Provide the [X, Y] coordinate of the cell's center where the given text is located.  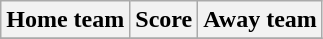
Home team [66, 20]
Score [164, 20]
Away team [260, 20]
